Return the [x, y] coordinate for the center point of the cell that contains the specified text.  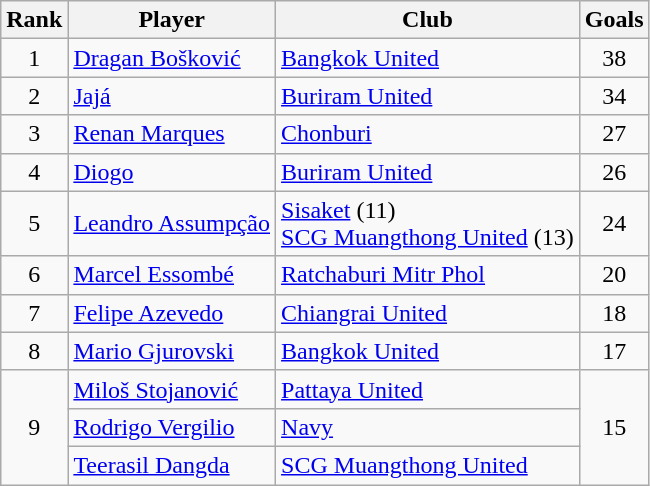
1 [34, 58]
Navy [428, 427]
Rank [34, 20]
Ratchaburi Mitr Phol [428, 275]
Dragan Bošković [172, 58]
Renan Marques [172, 134]
Pattaya United [428, 389]
27 [614, 134]
Leandro Assumpção [172, 224]
Chiangrai United [428, 313]
SCG Muangthong United [428, 465]
17 [614, 351]
18 [614, 313]
6 [34, 275]
38 [614, 58]
24 [614, 224]
Marcel Essombé [172, 275]
Miloš Stojanović [172, 389]
Player [172, 20]
Jajá [172, 96]
15 [614, 427]
Diogo [172, 172]
8 [34, 351]
Mario Gjurovski [172, 351]
Goals [614, 20]
7 [34, 313]
Felipe Azevedo [172, 313]
20 [614, 275]
4 [34, 172]
26 [614, 172]
9 [34, 427]
3 [34, 134]
Chonburi [428, 134]
Rodrigo Vergilio [172, 427]
2 [34, 96]
5 [34, 224]
Club [428, 20]
Sisaket (11)SCG Muangthong United (13) [428, 224]
Teerasil Dangda [172, 465]
34 [614, 96]
